For the text-containing cell, return its midpoint in (x, y) coordinate format. 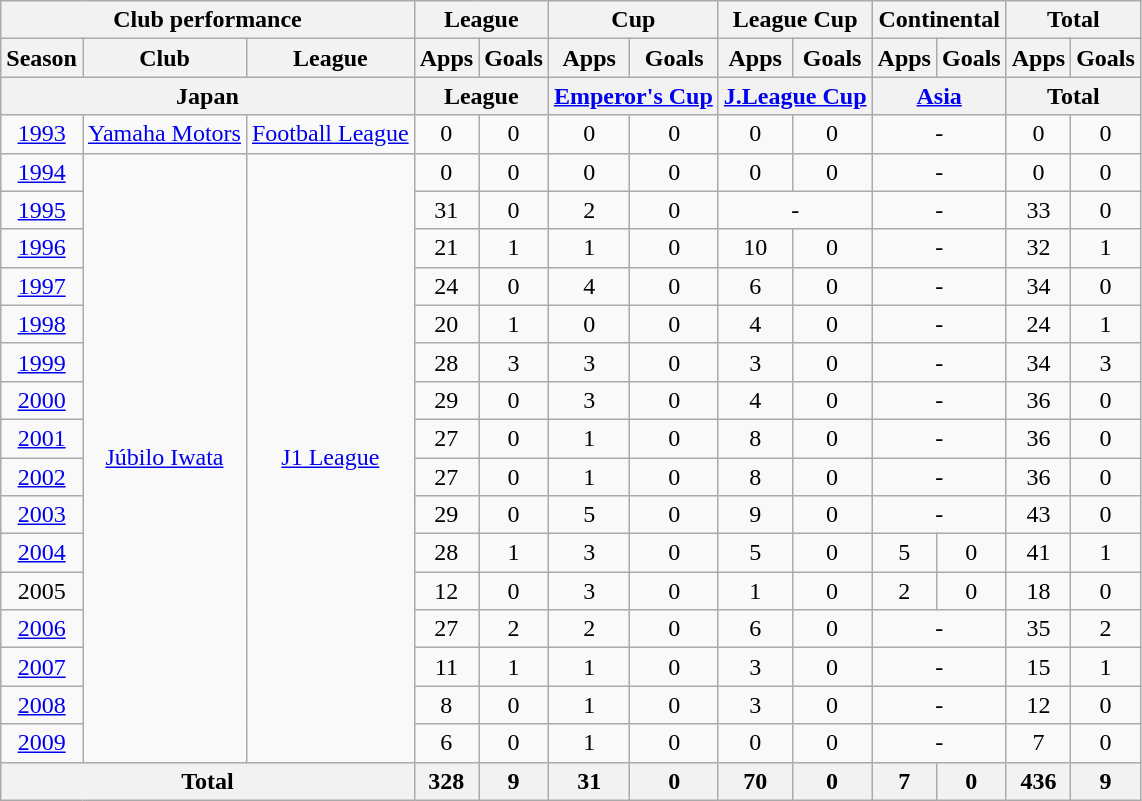
Emperor's Cup (633, 96)
1996 (42, 248)
11 (446, 667)
Continental (939, 20)
Asia (939, 96)
2007 (42, 667)
21 (446, 248)
2005 (42, 591)
20 (446, 324)
35 (1038, 629)
15 (1038, 667)
Yamaha Motors (164, 134)
Club (164, 58)
J.League Cup (795, 96)
1993 (42, 134)
2003 (42, 515)
328 (446, 781)
436 (1038, 781)
2004 (42, 553)
Japan (208, 96)
2008 (42, 705)
33 (1038, 210)
10 (755, 248)
1999 (42, 362)
League Cup (795, 20)
J1 League (330, 458)
43 (1038, 515)
18 (1038, 591)
2006 (42, 629)
32 (1038, 248)
Season (42, 58)
2000 (42, 400)
Cup (633, 20)
2002 (42, 477)
1998 (42, 324)
Football League (330, 134)
70 (755, 781)
2009 (42, 743)
1994 (42, 172)
1995 (42, 210)
Club performance (208, 20)
Júbilo Iwata (164, 458)
41 (1038, 553)
2001 (42, 438)
1997 (42, 286)
